Identify which cell holds the provided text, then report its (X, Y) central coordinate. 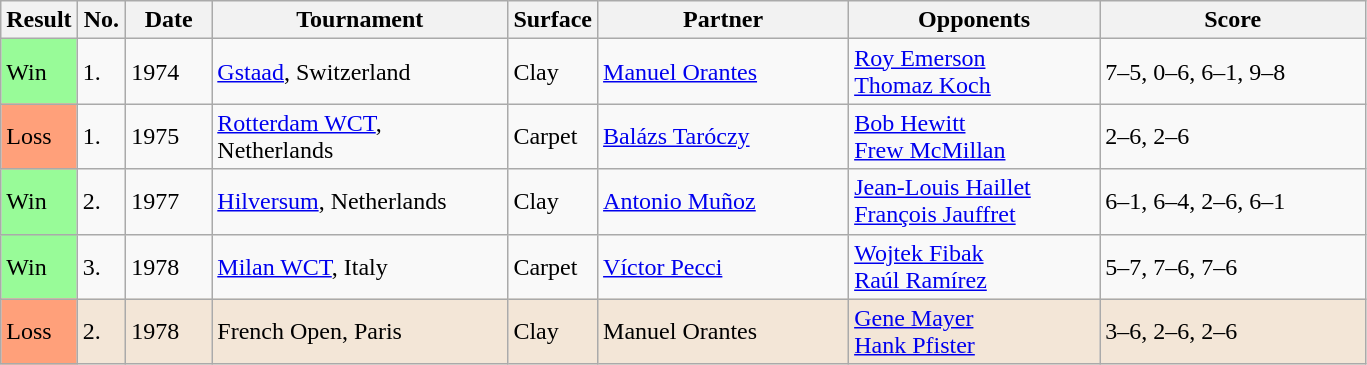
Opponents (974, 20)
Gene Mayer Hank Pfister (974, 332)
3. (102, 266)
2–6, 2–6 (1233, 136)
Bob Hewitt Frew McMillan (974, 136)
Antonio Muñoz (724, 202)
Rotterdam WCT, Netherlands (360, 136)
1975 (169, 136)
1977 (169, 202)
Partner (724, 20)
Milan WCT, Italy (360, 266)
Gstaad, Switzerland (360, 72)
Balázs Taróczy (724, 136)
1974 (169, 72)
3–6, 2–6, 2–6 (1233, 332)
Tournament (360, 20)
French Open, Paris (360, 332)
Víctor Pecci (724, 266)
Score (1233, 20)
Date (169, 20)
No. (102, 20)
Hilversum, Netherlands (360, 202)
Wojtek Fibak Raúl Ramírez (974, 266)
Surface (553, 20)
6–1, 6–4, 2–6, 6–1 (1233, 202)
Jean-Louis Haillet François Jauffret (974, 202)
5–7, 7–6, 7–6 (1233, 266)
7–5, 0–6, 6–1, 9–8 (1233, 72)
Roy Emerson Thomaz Koch (974, 72)
Result (39, 20)
